Find where the given text appears and provide that cell's center as (x, y) coordinate. 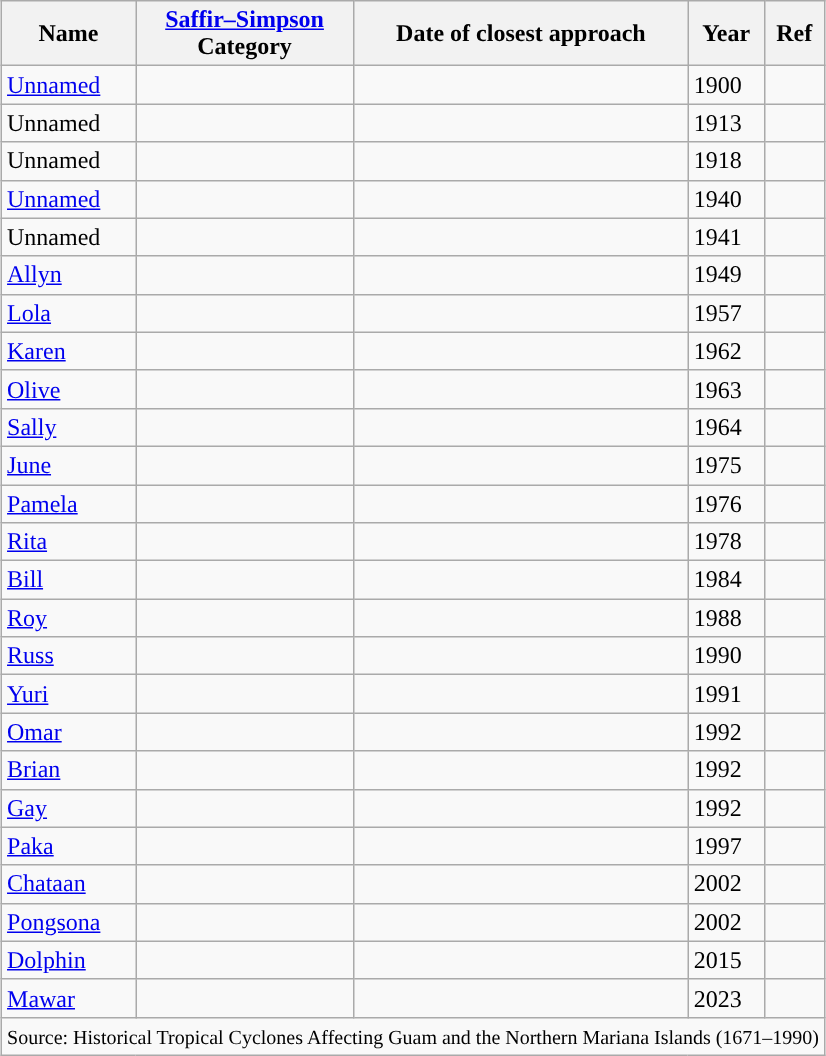
2023 (726, 998)
1900 (726, 85)
Name (69, 34)
1963 (726, 389)
Lola (69, 313)
1957 (726, 313)
Yuri (69, 694)
Olive (69, 389)
Chataan (69, 884)
Pamela (69, 503)
1949 (726, 275)
Omar (69, 732)
Dolphin (69, 960)
1990 (726, 656)
1918 (726, 161)
Saffir–SimpsonCategory (245, 34)
1984 (726, 580)
Paka (69, 846)
1964 (726, 427)
Source: Historical Tropical Cyclones Affecting Guam and the Northern Mariana Islands (1671–1990) (414, 1036)
Ref (794, 34)
1988 (726, 618)
Year (726, 34)
June (69, 465)
1941 (726, 237)
1975 (726, 465)
Allyn (69, 275)
1978 (726, 542)
1940 (726, 199)
2015 (726, 960)
1991 (726, 694)
1913 (726, 123)
Rita (69, 542)
Russ (69, 656)
Date of closest approach (522, 34)
Sally (69, 427)
Karen (69, 351)
Roy (69, 618)
Mawar (69, 998)
Gay (69, 808)
Brian (69, 770)
1976 (726, 503)
1962 (726, 351)
Pongsona (69, 922)
1997 (726, 846)
Bill (69, 580)
